Provide the (X, Y) coordinate of the cell's center where the given text is located.  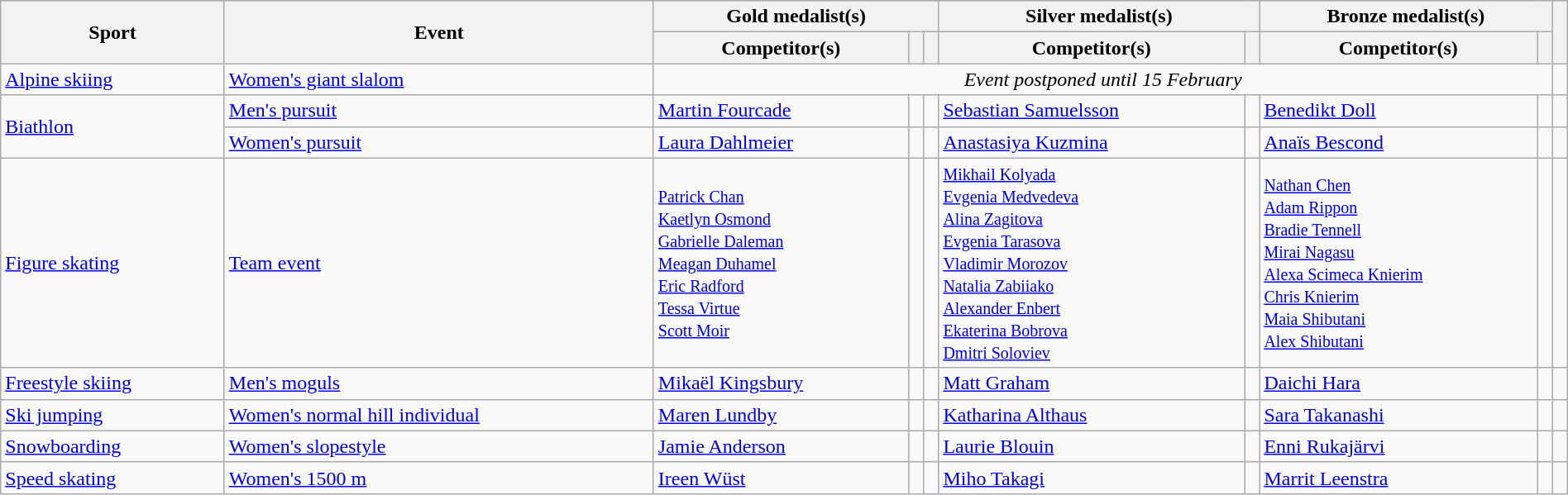
Bronze medalist(s) (1406, 17)
Gold medalist(s) (796, 17)
Women's pursuit (438, 142)
Benedikt Doll (1398, 111)
Jamie Anderson (781, 446)
Nathan Chen Adam Rippon Bradie Tennell Mirai Nagasu Alexa Scimeca Knierim Chris Knierim Maia Shibutani Alex Shibutani (1398, 263)
Matt Graham (1092, 383)
Alpine skiing (112, 79)
Miho Takagi (1092, 478)
Anastasiya Kuzmina (1092, 142)
Team event (438, 263)
Silver medalist(s) (1099, 17)
Ski jumping (112, 415)
Marrit Leenstra (1398, 478)
Katharina Althaus (1092, 415)
Laura Dahlmeier (781, 142)
Sebastian Samuelsson (1092, 111)
Patrick Chan Kaetlyn Osmond Gabrielle Daleman Meagan Duhamel Eric Radford Tessa Virtue Scott Moir (781, 263)
Freestyle skiing (112, 383)
Sport (112, 32)
Anaïs Bescond (1398, 142)
Sara Takanashi (1398, 415)
Maren Lundby (781, 415)
Martin Fourcade (781, 111)
Biathlon (112, 126)
Women's slopestyle (438, 446)
Men's pursuit (438, 111)
Enni Rukajärvi (1398, 446)
Daichi Hara (1398, 383)
Snowboarding (112, 446)
Men's moguls (438, 383)
Ireen Wüst (781, 478)
Event (438, 32)
Mikaël Kingsbury (781, 383)
Figure skating (112, 263)
Laurie Blouin (1092, 446)
Women's 1500 m (438, 478)
Women's giant slalom (438, 79)
Women's normal hill individual (438, 415)
Event postponed until 15 February (1103, 79)
Speed skating (112, 478)
